Locate the cell with the specified text and output its (x, y) center coordinate. 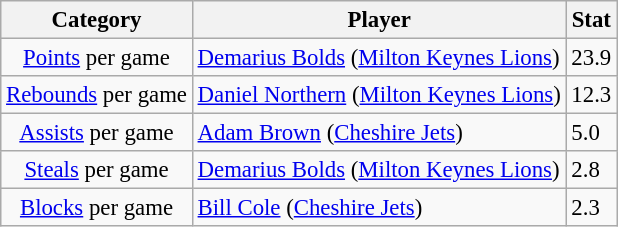
Adam Brown (Cheshire Jets) (379, 133)
2.3 (591, 208)
12.3 (591, 95)
5.0 (591, 133)
2.8 (591, 170)
Steals per game (97, 170)
Stat (591, 20)
Category (97, 20)
Daniel Northern (Milton Keynes Lions) (379, 95)
Points per game (97, 58)
Player (379, 20)
23.9 (591, 58)
Bill Cole (Cheshire Jets) (379, 208)
Blocks per game (97, 208)
Rebounds per game (97, 95)
Assists per game (97, 133)
